Locate the cell with the specified text and output its (x, y) center coordinate. 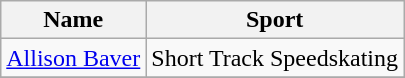
Sport (275, 20)
Short Track Speedskating (275, 58)
Allison Baver (74, 58)
Name (74, 20)
